Search for the cell housing the specified text and yield its [x, y] center coordinate. 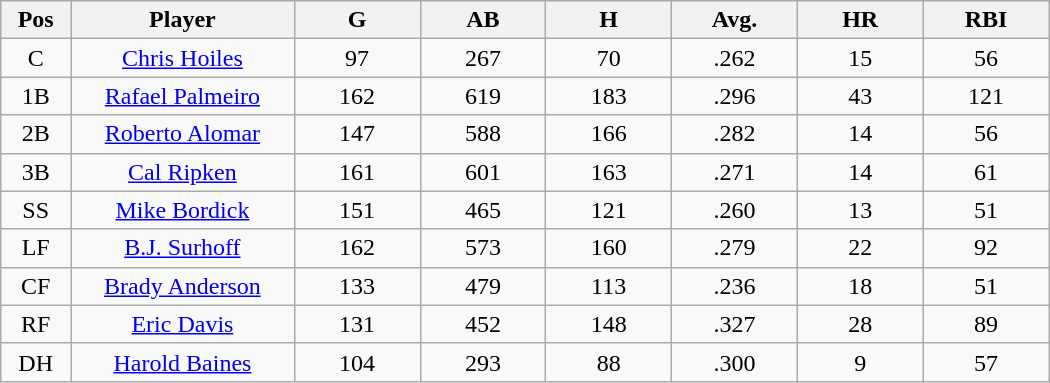
166 [609, 134]
C [36, 58]
1B [36, 96]
131 [357, 324]
Brady Anderson [183, 286]
G [357, 20]
601 [483, 172]
104 [357, 362]
Eric Davis [183, 324]
3B [36, 172]
293 [483, 362]
LF [36, 248]
88 [609, 362]
267 [483, 58]
DH [36, 362]
2B [36, 134]
619 [483, 96]
479 [483, 286]
92 [986, 248]
Mike Bordick [183, 210]
Harold Baines [183, 362]
133 [357, 286]
CF [36, 286]
28 [860, 324]
Player [183, 20]
148 [609, 324]
Rafael Palmeiro [183, 96]
.279 [735, 248]
452 [483, 324]
Pos [36, 20]
43 [860, 96]
573 [483, 248]
57 [986, 362]
AB [483, 20]
160 [609, 248]
.262 [735, 58]
588 [483, 134]
Cal Ripken [183, 172]
147 [357, 134]
465 [483, 210]
163 [609, 172]
RF [36, 324]
SS [36, 210]
.260 [735, 210]
61 [986, 172]
15 [860, 58]
Chris Hoiles [183, 58]
89 [986, 324]
70 [609, 58]
Avg. [735, 20]
97 [357, 58]
151 [357, 210]
183 [609, 96]
RBI [986, 20]
B.J. Surhoff [183, 248]
113 [609, 286]
18 [860, 286]
161 [357, 172]
.271 [735, 172]
.300 [735, 362]
H [609, 20]
9 [860, 362]
.296 [735, 96]
.236 [735, 286]
13 [860, 210]
.282 [735, 134]
22 [860, 248]
Roberto Alomar [183, 134]
.327 [735, 324]
HR [860, 20]
